Search for the cell housing the specified text and yield its (X, Y) center coordinate. 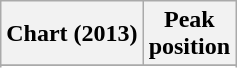
Peak position (189, 34)
Chart (2013) (72, 34)
